Provide the [X, Y] coordinate of the cell's center where the given text is located.  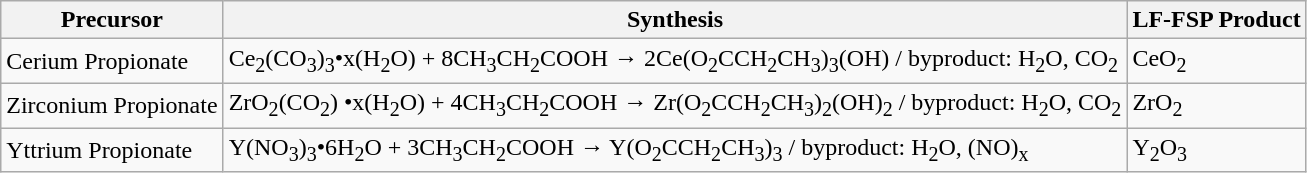
Synthesis [675, 20]
Yttrium Propionate [112, 150]
ZrO2(CO2) •x(H2O) + 4CH3CH2COOH → Zr(O2CCH2CH3)2(OH)2 / byproduct: H2O, CO2 [675, 105]
CeO2 [1216, 61]
LF-FSP Product [1216, 20]
Ce2(CO3)3•x(H2O) + 8CH3CH2COOH → 2Ce(O2CCH2CH3)3(OH) / byproduct: H2O, CO2 [675, 61]
Zirconium Propionate [112, 105]
ZrO2 [1216, 105]
Precursor [112, 20]
Cerium Propionate [112, 61]
Y(NO3)3•6H2O + 3CH3CH2COOH → Y(O2CCH2CH3)3 / byproduct: H2O, (NO)x [675, 150]
Y2O3 [1216, 150]
